Provide the [X, Y] coordinate of the cell's center where the given text is located.  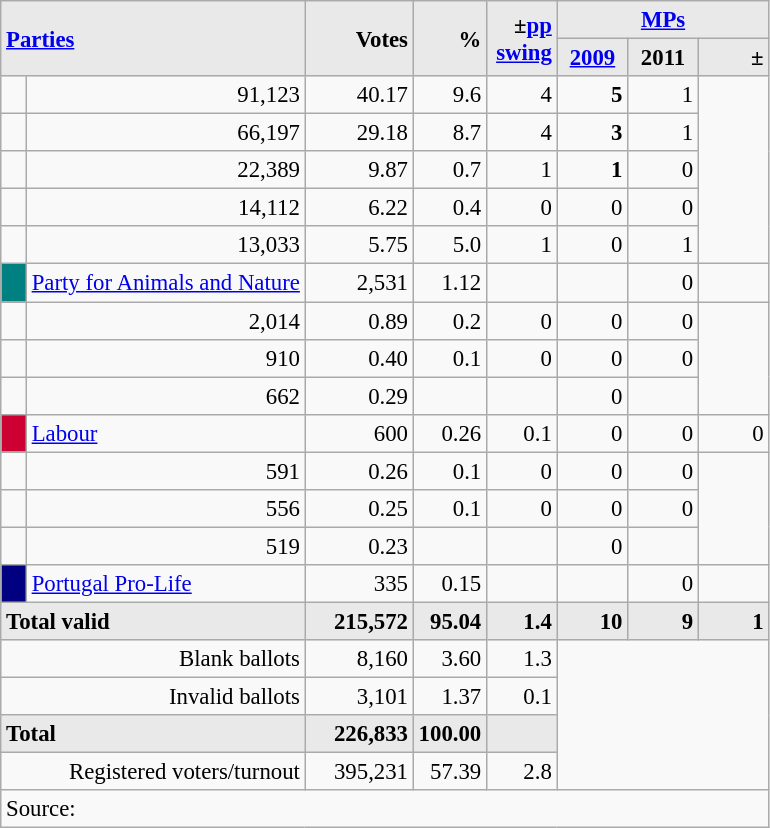
57.39 [450, 772]
335 [359, 584]
Blank ballots [153, 659]
Parties [153, 38]
591 [166, 471]
Invalid ballots [153, 697]
MPs [663, 20]
1.37 [450, 697]
Total valid [153, 621]
2009 [592, 58]
0.25 [359, 509]
9.87 [359, 170]
5.75 [359, 245]
1.3 [522, 659]
556 [166, 509]
1.4 [522, 621]
519 [166, 546]
3 [592, 133]
395,231 [359, 772]
0.29 [359, 396]
Portugal Pro-Life [166, 584]
600 [359, 433]
± [734, 58]
910 [166, 358]
2,014 [166, 321]
0.23 [359, 546]
±pp swing [522, 38]
3.60 [450, 659]
226,833 [359, 734]
9 [664, 621]
215,572 [359, 621]
3,101 [359, 697]
22,389 [166, 170]
0.2 [450, 321]
6.22 [359, 208]
40.17 [359, 95]
% [450, 38]
0.89 [359, 321]
0.40 [359, 358]
5.0 [450, 245]
8,160 [359, 659]
100.00 [450, 734]
13,033 [166, 245]
Labour [166, 433]
Registered voters/turnout [153, 772]
Votes [359, 38]
1.12 [450, 283]
0.15 [450, 584]
5 [592, 95]
66,197 [166, 133]
8.7 [450, 133]
2,531 [359, 283]
91,123 [166, 95]
Party for Animals and Nature [166, 283]
14,112 [166, 208]
0.7 [450, 170]
29.18 [359, 133]
Source: [385, 809]
2011 [664, 58]
0.4 [450, 208]
10 [592, 621]
95.04 [450, 621]
Total [153, 734]
662 [166, 396]
2.8 [522, 772]
9.6 [450, 95]
